Identify which cell holds the provided text, then report its [x, y] central coordinate. 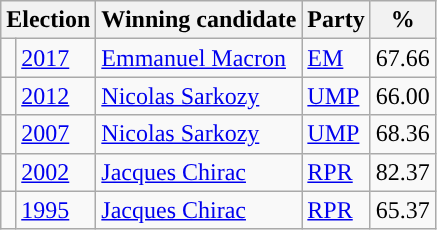
Election [48, 20]
Party [336, 20]
2002 [56, 172]
82.37 [402, 172]
2017 [56, 58]
65.37 [402, 210]
2007 [56, 134]
Winning candidate [199, 20]
EM [336, 58]
% [402, 20]
68.36 [402, 134]
Emmanuel Macron [199, 58]
66.00 [402, 96]
67.66 [402, 58]
2012 [56, 96]
1995 [56, 210]
